Identify which cell holds the provided text, then report its [x, y] central coordinate. 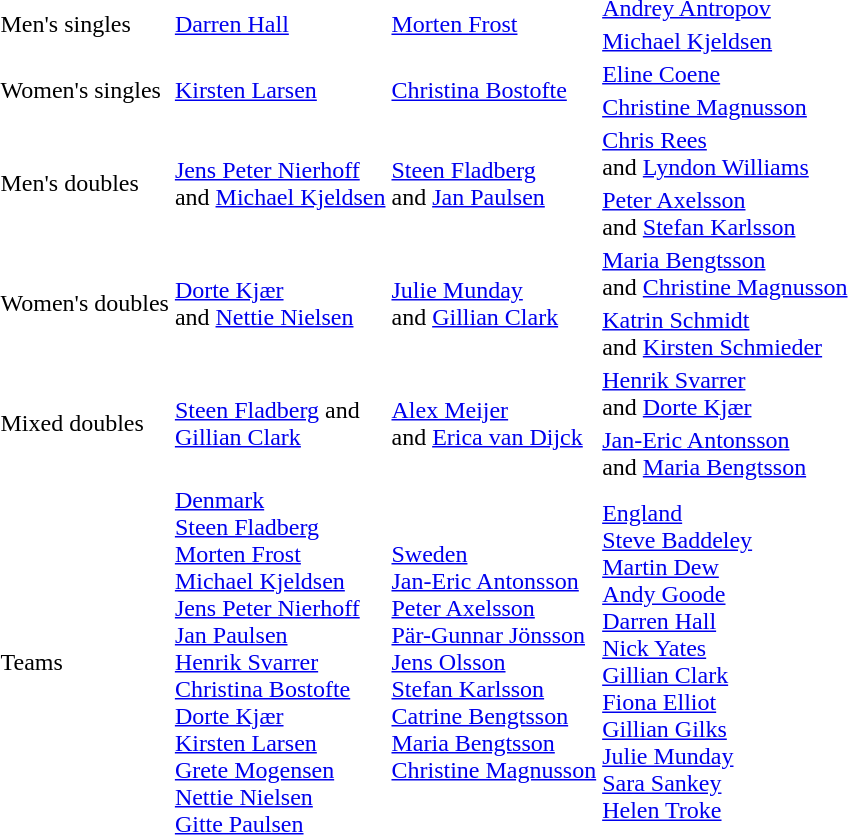
Christina Bostofte [494, 90]
Alex Meijer and Erica van Dijck [494, 424]
Jens Peter Nierhoffand Michael Kjeldsen [280, 184]
Kirsten Larsen [280, 90]
Steen Fladbergand Jan Paulsen [494, 184]
Steen Fladberg and Gillian Clark [280, 424]
Julie Mundayand Gillian Clark [494, 304]
Dorte Kjærand Nettie Nielsen [280, 304]
